From the cell containing the given text, extract its center point as [X, Y] coordinate. 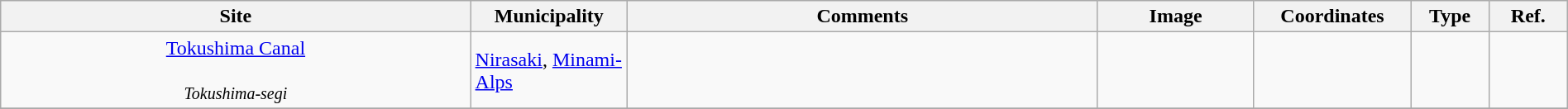
Site [236, 17]
Nirasaki, Minami-Alps [549, 70]
Coordinates [1331, 17]
Ref. [1528, 17]
Type [1451, 17]
Tokushima CanalTokushima-segi [236, 70]
Municipality [549, 17]
Image [1176, 17]
Comments [863, 17]
